Provide the [X, Y] coordinate of the cell's center where the given text is located.  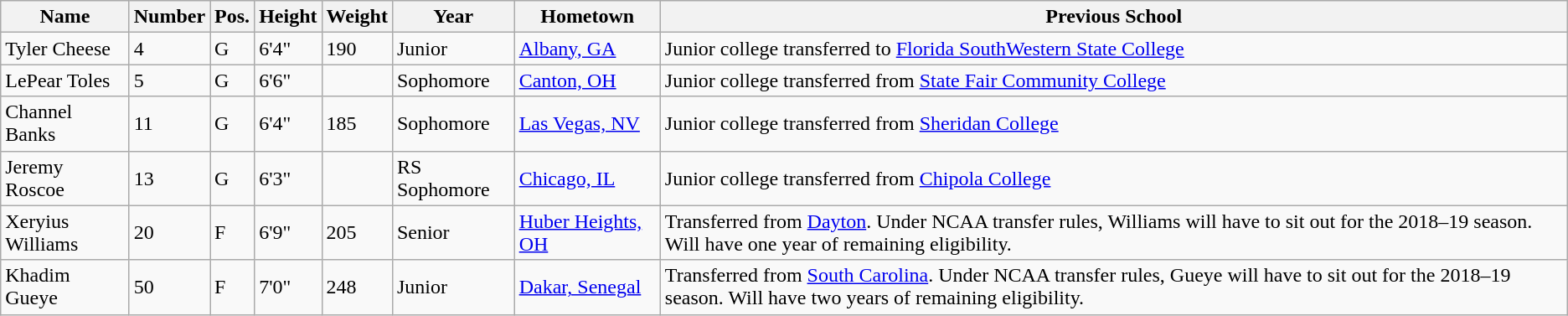
Senior [453, 233]
5 [169, 80]
Junior college transferred from State Fair Community College [1114, 80]
Junior college transferred from Chipola College [1114, 178]
Previous School [1114, 17]
Albany, GA [587, 49]
Dakar, Senegal [587, 287]
Height [288, 17]
Junior college transferred to Florida SouthWestern State College [1114, 49]
6'3" [288, 178]
Las Vegas, NV [587, 124]
11 [169, 124]
Pos. [233, 17]
190 [357, 49]
RS Sophomore [453, 178]
Channel Banks [65, 124]
185 [357, 124]
248 [357, 287]
Tyler Cheese [65, 49]
Name [65, 17]
Junior college transferred from Sheridan College [1114, 124]
13 [169, 178]
Number [169, 17]
Chicago, IL [587, 178]
205 [357, 233]
Khadim Gueye [65, 287]
6'6" [288, 80]
Canton, OH [587, 80]
LePear Toles [65, 80]
Huber Heights, OH [587, 233]
Year [453, 17]
7'0" [288, 287]
6'9" [288, 233]
Hometown [587, 17]
4 [169, 49]
20 [169, 233]
Xeryius Williams [65, 233]
50 [169, 287]
Jeremy Roscoe [65, 178]
Weight [357, 17]
